From the cell containing the given text, extract its center point as (x, y) coordinate. 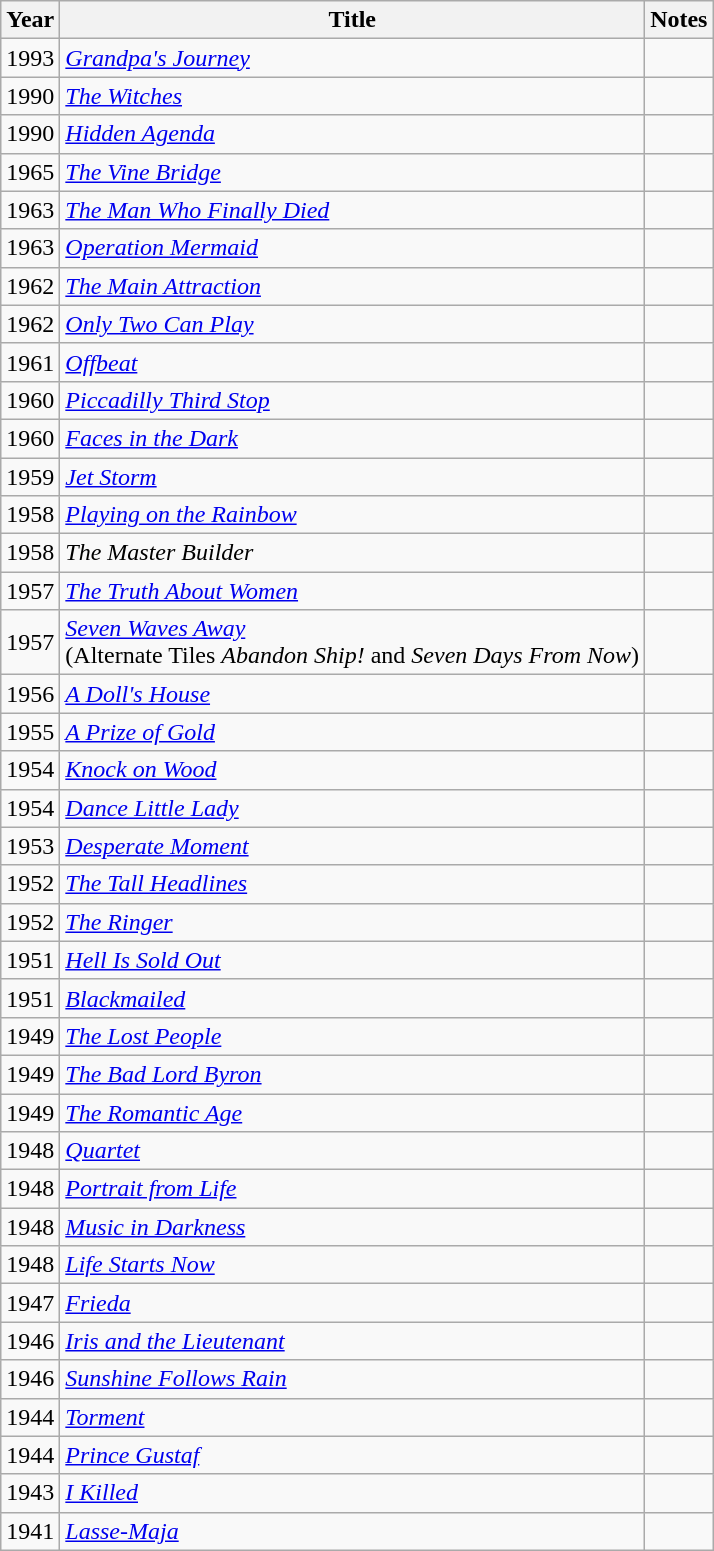
Jet Storm (352, 477)
Offbeat (352, 362)
The Master Builder (352, 553)
Title (352, 20)
Knock on Wood (352, 770)
The Bad Lord Byron (352, 1074)
Only Two Can Play (352, 324)
Piccadilly Third Stop (352, 400)
The Truth About Women (352, 591)
1965 (30, 172)
The Vine Bridge (352, 172)
1947 (30, 1303)
Life Starts Now (352, 1265)
Notes (679, 20)
Quartet (352, 1151)
Hidden Agenda (352, 134)
The Tall Headlines (352, 884)
Playing on the Rainbow (352, 515)
The Romantic Age (352, 1113)
Grandpa's Journey (352, 58)
Operation Mermaid (352, 248)
Frieda (352, 1303)
The Man Who Finally Died (352, 210)
1956 (30, 694)
1941 (30, 1531)
Desperate Moment (352, 846)
The Main Attraction (352, 286)
The Ringer (352, 922)
The Lost People (352, 1036)
Blackmailed (352, 998)
Lasse-Maja (352, 1531)
Torment (352, 1417)
Portrait from Life (352, 1189)
A Doll's House (352, 694)
Faces in the Dark (352, 438)
1943 (30, 1493)
1955 (30, 732)
1953 (30, 846)
Sunshine Follows Rain (352, 1379)
1959 (30, 477)
1961 (30, 362)
The Witches (352, 96)
Year (30, 20)
Dance Little Lady (352, 808)
Music in Darkness (352, 1227)
1993 (30, 58)
I Killed (352, 1493)
Seven Waves Away(Alternate Tiles Abandon Ship! and Seven Days From Now) (352, 642)
Prince Gustaf (352, 1455)
Iris and the Lieutenant (352, 1341)
A Prize of Gold (352, 732)
Hell Is Sold Out (352, 960)
